From the cell containing the given text, extract its center point as (x, y) coordinate. 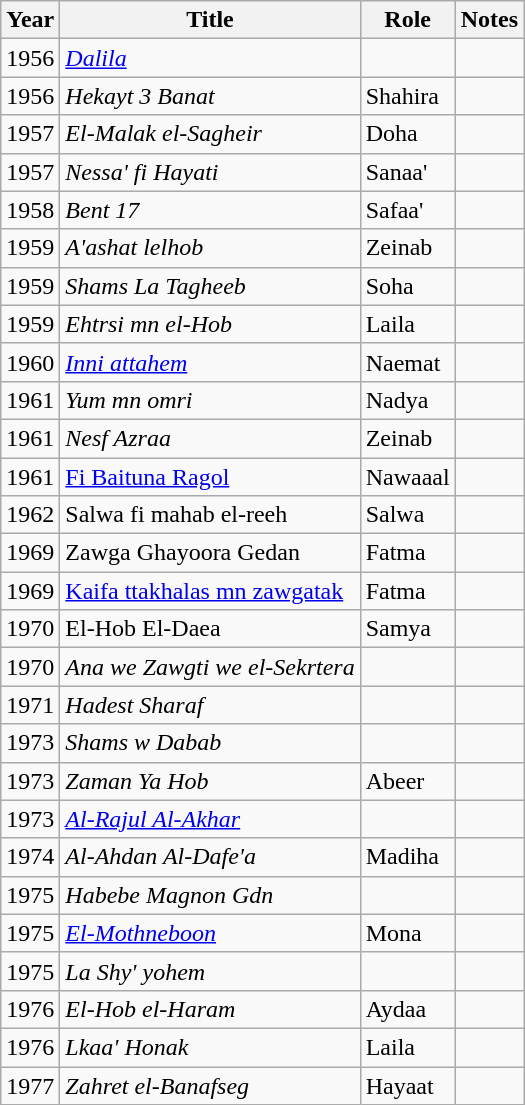
Doha (408, 134)
1974 (30, 857)
Kaifa ttakhalas mn zawgatak (210, 591)
Soha (408, 286)
Nadya (408, 400)
1962 (30, 515)
Year (30, 20)
Dalila (210, 58)
El-Malak el-Sagheir (210, 134)
Lkaa' Honak (210, 1047)
Abeer (408, 781)
Madiha (408, 857)
Inni attahem (210, 362)
Bent 17 (210, 210)
Sanaa' (408, 172)
Safaa' (408, 210)
Hadest Sharaf (210, 705)
1977 (30, 1085)
1971 (30, 705)
Fi Baituna Ragol (210, 477)
La Shy' yohem (210, 971)
1958 (30, 210)
Shahira (408, 96)
Naemat (408, 362)
El-Mothneboon (210, 933)
Zahret el-Banafseg (210, 1085)
Nessa' fi Hayati (210, 172)
Salwa (408, 515)
Role (408, 20)
Ehtrsi mn el-Hob (210, 324)
Al-Rajul Al-Akhar (210, 819)
Salwa fi mahab el-reeh (210, 515)
Nesf Azraa (210, 438)
A'ashat lelhob (210, 248)
Shams La Tagheeb (210, 286)
Hekayt 3 Banat (210, 96)
Ana we Zawgti we el-Sekrtera (210, 667)
Aydaa (408, 1009)
Samya (408, 629)
Notes (489, 20)
Habebe Magnon Gdn (210, 895)
Nawaaal (408, 477)
El-Hob el-Haram (210, 1009)
Yum mn omri (210, 400)
El-Hob El-Daea (210, 629)
1960 (30, 362)
Shams w Dabab (210, 743)
Zaman Ya Hob (210, 781)
Zawga Ghayoora Gedan (210, 553)
Title (210, 20)
Mona (408, 933)
Hayaat (408, 1085)
Al-Ahdan Al-Dafe'a (210, 857)
